Provide the [x, y] coordinate of the cell's center where the given text is located.  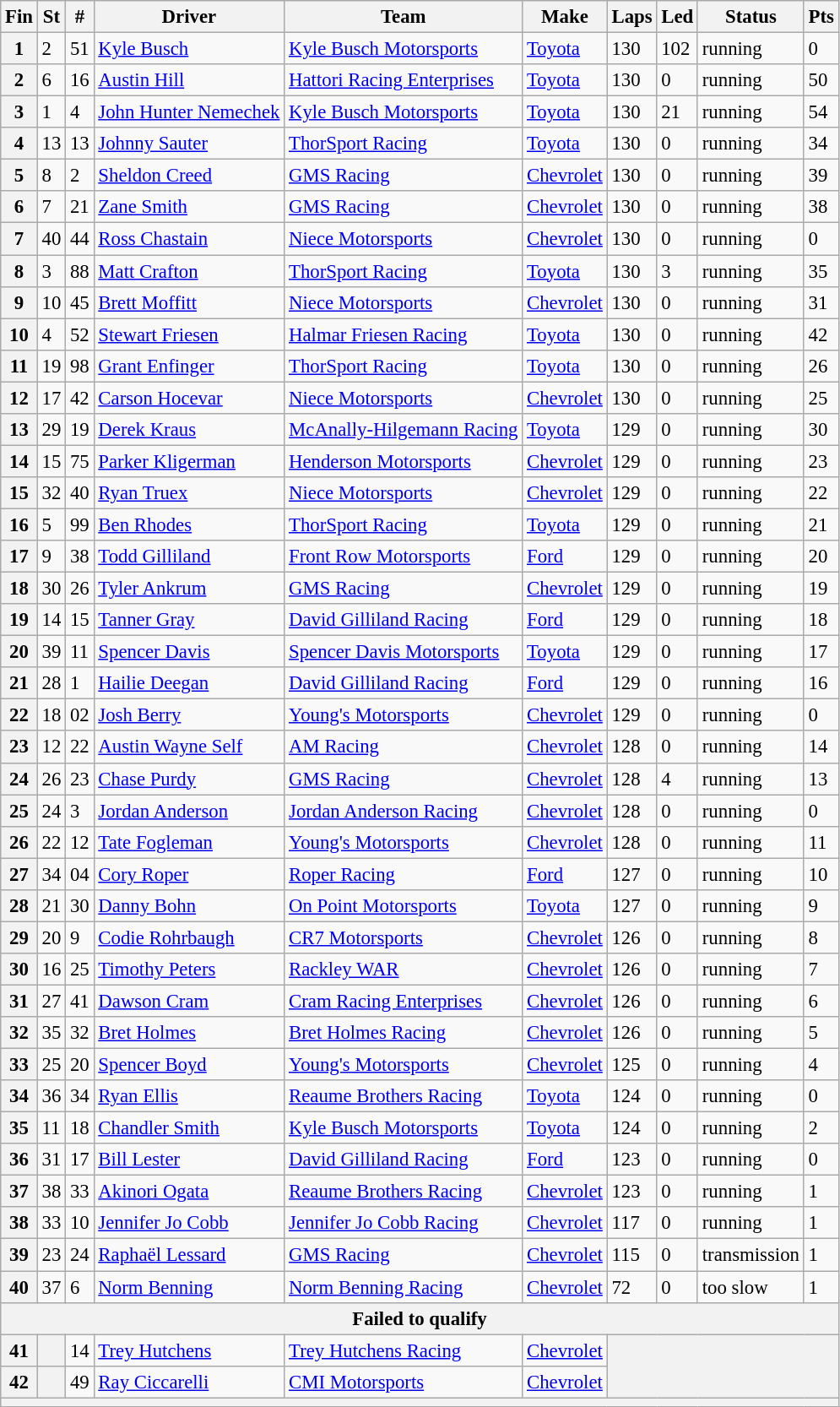
54 [821, 112]
Led [677, 17]
99 [79, 524]
02 [79, 715]
Spencer Davis Motorsports [404, 652]
Team [404, 17]
Raphaël Lessard [189, 1255]
Bill Lester [189, 1160]
04 [79, 874]
45 [79, 302]
John Hunter Nemechek [189, 112]
Stewart Friesen [189, 334]
Tyler Ankrum [189, 589]
Ryan Ellis [189, 1096]
Ray Ciccarelli [189, 1382]
Jennifer Jo Cobb Racing [404, 1224]
Rackley WAR [404, 970]
Timothy Peters [189, 970]
Trey Hutchens [189, 1350]
44 [79, 239]
88 [79, 271]
# [79, 17]
Parker Kligerman [189, 461]
50 [821, 80]
transmission [751, 1255]
St [51, 17]
Pts [821, 17]
Trey Hutchens Racing [404, 1350]
Kyle Busch [189, 49]
Cram Racing Enterprises [404, 1001]
Jordan Anderson [189, 811]
98 [79, 366]
Roper Racing [404, 874]
Tanner Gray [189, 620]
On Point Motorsports [404, 906]
Spencer Boyd [189, 1065]
Norm Benning Racing [404, 1287]
Cory Roper [189, 874]
Status [751, 17]
Carson Hocevar [189, 398]
Matt Crafton [189, 271]
Bret Holmes Racing [404, 1033]
Brett Moffitt [189, 302]
Johnny Sauter [189, 144]
Todd Gilliland [189, 557]
51 [79, 49]
Akinori Ogata [189, 1192]
72 [631, 1287]
75 [79, 461]
Derek Kraus [189, 430]
115 [631, 1255]
Spencer Davis [189, 652]
Ben Rhodes [189, 524]
Jordan Anderson Racing [404, 811]
too slow [751, 1287]
Chase Purdy [189, 779]
Zane Smith [189, 207]
Ryan Truex [189, 493]
Driver [189, 17]
Make [565, 17]
52 [79, 334]
Front Row Motorsports [404, 557]
Austin Hill [189, 80]
Hattori Racing Enterprises [404, 80]
CMI Motorsports [404, 1382]
AM Racing [404, 747]
49 [79, 1382]
Jennifer Jo Cobb [189, 1224]
McAnally-Hilgemann Racing [404, 430]
102 [677, 49]
Sheldon Creed [189, 176]
Ross Chastain [189, 239]
CR7 Motorsports [404, 937]
Josh Berry [189, 715]
Grant Enfinger [189, 366]
125 [631, 1065]
Hailie Deegan [189, 683]
Fin [19, 17]
Halmar Friesen Racing [404, 334]
117 [631, 1224]
Dawson Cram [189, 1001]
Chandler Smith [189, 1128]
Danny Bohn [189, 906]
Bret Holmes [189, 1033]
Norm Benning [189, 1287]
Tate Fogleman [189, 842]
Laps [631, 17]
Codie Rohrbaugh [189, 937]
Henderson Motorsports [404, 461]
Austin Wayne Self [189, 747]
Failed to qualify [420, 1318]
